Determine the (x, y) coordinate at the center of the cell enclosing the given text.  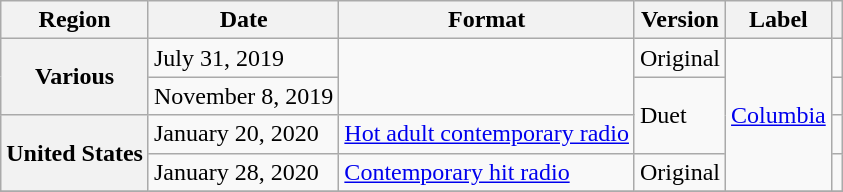
November 8, 2019 (243, 96)
Hot adult contemporary radio (487, 134)
July 31, 2019 (243, 58)
January 20, 2020 (243, 134)
January 28, 2020 (243, 172)
United States (75, 153)
Contemporary hit radio (487, 172)
Columbia (779, 115)
Label (779, 20)
Format (487, 20)
Region (75, 20)
Various (75, 77)
Version (680, 20)
Date (243, 20)
Duet (680, 115)
